Pinpoint the cell where the given text exists, returning its [X, Y] midpoint coordinate. 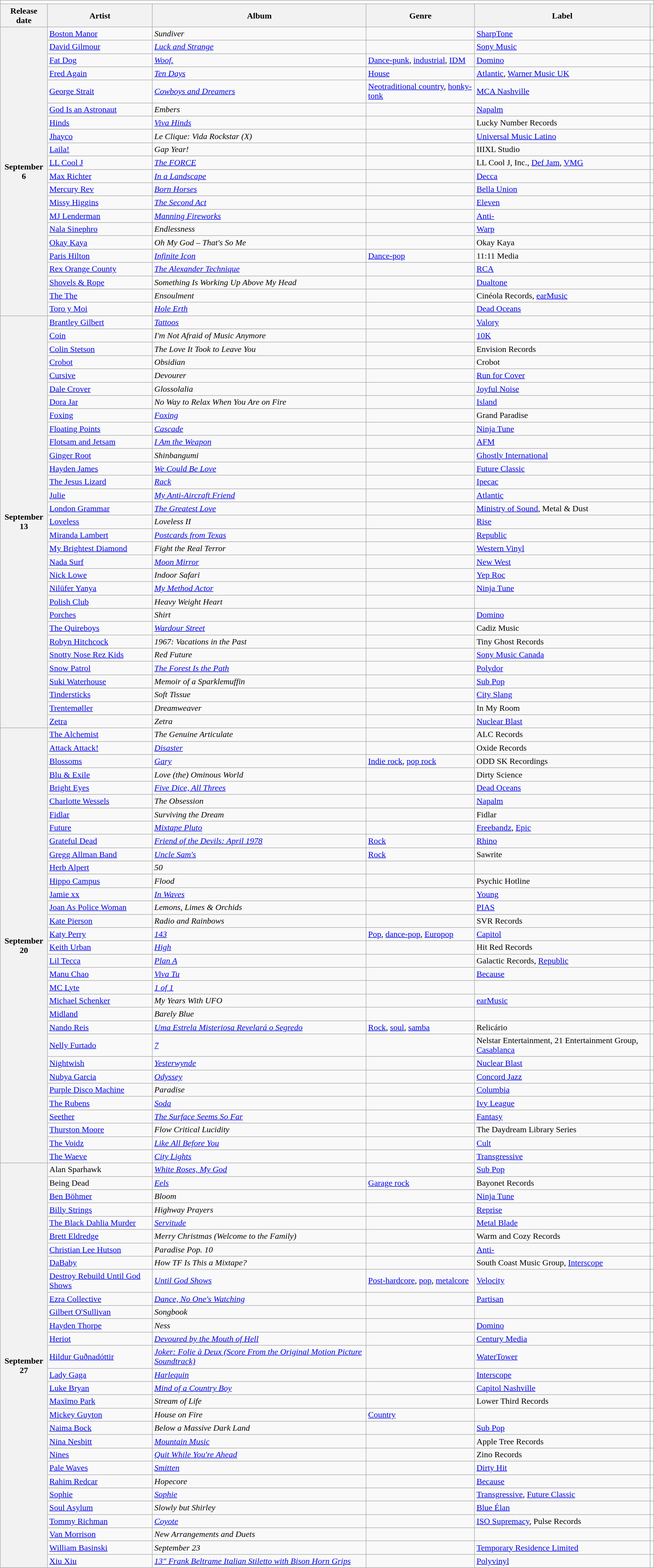
PIAS [562, 908]
Gary [259, 761]
God Is an Astronaut [100, 109]
Kate Pierson [100, 921]
Pop, dance-pop, Europop [420, 934]
Toro y Moi [100, 309]
Loveless II [259, 522]
Columbia [562, 1090]
Smitten [259, 1468]
Atlantic, Warner Music UK [562, 73]
City Lights [259, 1156]
Gilbert O'Sullivan [100, 1312]
Postcards from Texas [259, 535]
Trentemøller [100, 708]
Universal Music Latino [562, 136]
Rack [259, 482]
DaBaby [100, 1263]
Oh My God – That's So Me [259, 243]
Polish Club [100, 601]
Snow Patrol [100, 668]
In Waves [259, 894]
Dance-pop [420, 256]
The Surface Seems So Far [259, 1117]
Alan Sparhawk [100, 1170]
Infinite Icon [259, 256]
143 [259, 934]
The Greatest Love [259, 508]
Servitude [259, 1223]
Polydor [562, 668]
The Alchemist [100, 735]
Plan A [259, 961]
Republic [562, 535]
Michael Schenker [100, 1000]
Highway Prayers [259, 1209]
Mercury Rev [100, 189]
Dreamweaver [259, 708]
Until God Shows [259, 1281]
Julie [100, 495]
SVR Records [562, 921]
Eleven [562, 203]
The Obsession [259, 801]
City Slang [562, 695]
Country [420, 1415]
Capitol [562, 934]
Atlantic [562, 495]
Lucky Number Records [562, 123]
The Black Dahlia Murder [100, 1223]
Tommy Richman [100, 1521]
The Genuine Articulate [259, 735]
Like All Before You [259, 1143]
Psychic Hotline [562, 881]
Wardour Street [259, 628]
AFM [562, 442]
Grateful Dead [100, 841]
Rhino [562, 841]
Transgressive, Future Classic [562, 1495]
Run for Cover [562, 375]
Mixtape Pluto [259, 828]
Billy Strings [100, 1209]
Colin Stetson [100, 349]
Jhayco [100, 136]
High [259, 947]
Tindersticks [100, 695]
South Coast Music Group, Interscope [562, 1263]
ODD SK Recordings [562, 761]
The Voidz [100, 1143]
Nelstar Entertainment, 21 Entertainment Group, Casablanca [562, 1046]
Paris Hilton [100, 256]
Garage rock [420, 1183]
Sony Music Canada [562, 655]
Future Classic [562, 469]
Shinbangumi [259, 455]
Transgressive [562, 1156]
Laila! [100, 149]
Hit Red Records [562, 947]
Eels [259, 1183]
Love (the) Ominous World [259, 774]
Thurston Moore [100, 1130]
Luke Bryan [100, 1388]
Fred Again [100, 73]
Five Dice, All Threes [259, 788]
Album [259, 15]
David Gilmour [100, 47]
Polyvinyl [562, 1561]
September20 [24, 946]
Nala Sinephro [100, 229]
The Second Act [259, 203]
Genre [420, 15]
Flood [259, 881]
Partisan [562, 1299]
Destroy Rebuild Until God Shows [100, 1281]
Embers [259, 109]
Indoor Safari [259, 575]
LL Cool J, Inc., Def Jam, VMG [562, 162]
Island [562, 402]
Memoir of a Sparklemuffin [259, 681]
Mind of a Country Boy [259, 1388]
Ness [259, 1325]
earMusic [562, 1000]
Surviving the Dream [259, 815]
Dualtone [562, 282]
Western Vinyl [562, 548]
WaterTower [562, 1357]
Mountain Music [259, 1441]
In My Room [562, 708]
Boston Manor [100, 34]
Quit While You're Ahead [259, 1454]
In a Landscape [259, 176]
Release date [24, 15]
I'm Not Afraid of Music Anymore [259, 335]
Cowboys and Dreamers [259, 92]
Woof. [259, 60]
Being Dead [100, 1183]
Le Clique: Vida Rockstar (X) [259, 136]
Keith Urban [100, 947]
Lady Gaga [100, 1375]
Dance-punk, industrial, IDM [420, 60]
Viva Hinds [259, 123]
Indie rock, pop rock [420, 761]
Friend of the Devils: April 1978 [259, 841]
Yep Roc [562, 575]
Barely Blue [259, 1014]
Velocity [562, 1281]
Cult [562, 1143]
Envision Records [562, 349]
Nubya Garcia [100, 1077]
Dirty Hit [562, 1468]
New West [562, 562]
Obsidian [259, 362]
MC Lyte [100, 987]
The FORCE [259, 162]
Uma Estrela Misteriosa Revelará o Segredo [259, 1027]
Ivy League [562, 1103]
Cadiz Music [562, 628]
Paradise [259, 1090]
MJ Lenderman [100, 216]
Dale Crover [100, 389]
Manning Fireworks [259, 216]
Disaster [259, 748]
Blue Élan [562, 1508]
Concord Jazz [562, 1077]
SharpTone [562, 34]
Coyote [259, 1521]
ALC Records [562, 735]
Miranda Lambert [100, 535]
Harlequin [259, 1375]
Ministry of Sound, Metal & Dust [562, 508]
Blu & Exile [100, 774]
Hopecore [259, 1481]
Snotty Nose Rez Kids [100, 655]
Manu Chao [100, 974]
Born Horses [259, 189]
Gregg Allman Band [100, 854]
Nando Reis [100, 1027]
Attack Attack! [100, 748]
Yesterwynde [259, 1063]
Nilüfer Yanya [100, 588]
Flow Critical Lucidity [259, 1130]
The Rubens [100, 1103]
Devourer [259, 375]
Valory [562, 322]
1967: Vacations in the Past [259, 642]
Soda [259, 1103]
Van Morrison [100, 1534]
Capitol Nashville [562, 1388]
No Way to Relax When You Are on Fire [259, 402]
Robyn Hitchcock [100, 642]
September27 [24, 1365]
Bloom [259, 1196]
Zino Records [562, 1454]
House on Fire [259, 1415]
10K [562, 335]
RCA [562, 269]
The Alexander Technique [259, 269]
Artist [100, 15]
Future [100, 828]
Hayden Thorpe [100, 1325]
The Forest Is the Path [259, 668]
House [420, 73]
Lower Third Records [562, 1401]
Seether [100, 1117]
Max Richter [100, 176]
Young [562, 894]
Heavy Weight Heart [259, 601]
13" Frank Beltrame Italian Stiletto with Bison Horn Grips [259, 1561]
Hole Erth [259, 309]
Bayonet Records [562, 1183]
11:11 Media [562, 256]
Xiu Xiu [100, 1561]
Uncle Sam's [259, 854]
Sony Music [562, 47]
Mickey Guyton [100, 1415]
Nines [100, 1454]
Rex Orange County [100, 269]
Joyful Noise [562, 389]
Ipecac [562, 482]
Brantley Gilbert [100, 322]
Red Future [259, 655]
Warm and Cozy Records [562, 1236]
Paradise Pop. 10 [259, 1249]
Soul Asylum [100, 1508]
Shirt [259, 615]
Shovels & Rope [100, 282]
Label [562, 15]
Blossoms [100, 761]
Cinéola Records, earMusic [562, 296]
William Basinski [100, 1548]
Dora Jar [100, 402]
Devoured by the Mouth of Hell [259, 1339]
September6 [24, 171]
Ten Days [259, 73]
Joan As Police Woman [100, 908]
Jamie xx [100, 894]
Freebandz, Epic [562, 828]
Dance, No One's Watching [259, 1299]
Bella Union [562, 189]
George Strait [100, 92]
Relicário [562, 1027]
7 [259, 1046]
Lil Tecca [100, 961]
Coin [100, 335]
The The [100, 296]
Reprise [562, 1209]
Below a Massive Dark Land [259, 1428]
I Am the Weapon [259, 442]
Cascade [259, 429]
Brett Eldredge [100, 1236]
Rock, soul, samba [420, 1027]
Tattoos [259, 322]
Fat Dog [100, 60]
White Roses, My God [259, 1170]
50 [259, 868]
Charlotte Wessels [100, 801]
Nina Nesbitt [100, 1441]
Decca [562, 176]
Loveless [100, 522]
Galactic Records, Republic [562, 961]
Midland [100, 1014]
The Quireboys [100, 628]
Ben Böhmer [100, 1196]
Something Is Working Up Above My Head [259, 282]
Ezra Collective [100, 1299]
Joker: Folie à Deux (Score From the Original Motion Picture Soundtrack) [259, 1357]
Fight the Real Terror [259, 548]
Apple Tree Records [562, 1441]
MCA Nashville [562, 92]
Nick Lowe [100, 575]
Nightwish [100, 1063]
Metal Blade [562, 1223]
Cursive [100, 375]
My Anti-Aircraft Friend [259, 495]
The Daydream Library Series [562, 1130]
Tiny Ghost Records [562, 642]
My Years With UFO [259, 1000]
The Jesus Lizard [100, 482]
Songbook [259, 1312]
Viva Tu [259, 974]
Missy Higgins [100, 203]
Ghostly International [562, 455]
We Could Be Love [259, 469]
Sundiver [259, 34]
IIIXL Studio [562, 149]
New Arrangements and Duets [259, 1534]
LL Cool J [100, 162]
Hayden James [100, 469]
Sawrite [562, 854]
ISO Supremacy, Pulse Records [562, 1521]
Endlessness [259, 229]
Rahim Redcar [100, 1481]
Rise [562, 522]
Pale Waves [100, 1468]
Ginger Root [100, 455]
Katy Perry [100, 934]
Post-hardcore, pop, metalcore [420, 1281]
Stream of Life [259, 1401]
Fantasy [562, 1117]
Maxïmo Park [100, 1401]
Glossolalia [259, 389]
The Love It Took to Leave You [259, 349]
Oxide Records [562, 748]
Flotsam and Jetsam [100, 442]
Ensoulment [259, 296]
Moon Mirror [259, 562]
Herb Alpert [100, 868]
Hippo Campus [100, 881]
Temporary Residence Limited [562, 1548]
1 of 1 [259, 987]
September 23 [259, 1548]
Bright Eyes [100, 788]
My Brightest Diamond [100, 548]
September13 [24, 522]
Christian Lee Hutson [100, 1249]
Odyssey [259, 1077]
Soft Tissue [259, 695]
Radio and Rainbows [259, 921]
Gap Year! [259, 149]
Nelly Furtado [100, 1046]
Interscope [562, 1375]
The Waeve [100, 1156]
Suki Waterhouse [100, 681]
Naima Bock [100, 1428]
Hildur Guðnadóttir [100, 1357]
Nada Surf [100, 562]
My Method Actor [259, 588]
Warp [562, 229]
Dirty Science [562, 774]
Merry Christmas (Welcome to the Family) [259, 1236]
Neotraditional country, honky-tonk [420, 92]
Century Media [562, 1339]
Floating Points [100, 429]
Heriot [100, 1339]
Slowly but Shirley [259, 1508]
Grand Paradise [562, 416]
Luck and Strange [259, 47]
Porches [100, 615]
London Grammar [100, 508]
How TF Is This a Mixtape? [259, 1263]
Hinds [100, 123]
Purple Disco Machine [100, 1090]
Lemons, Limes & Orchids [259, 908]
